Determine the (X, Y) coordinate at the center of the cell enclosing the given text.  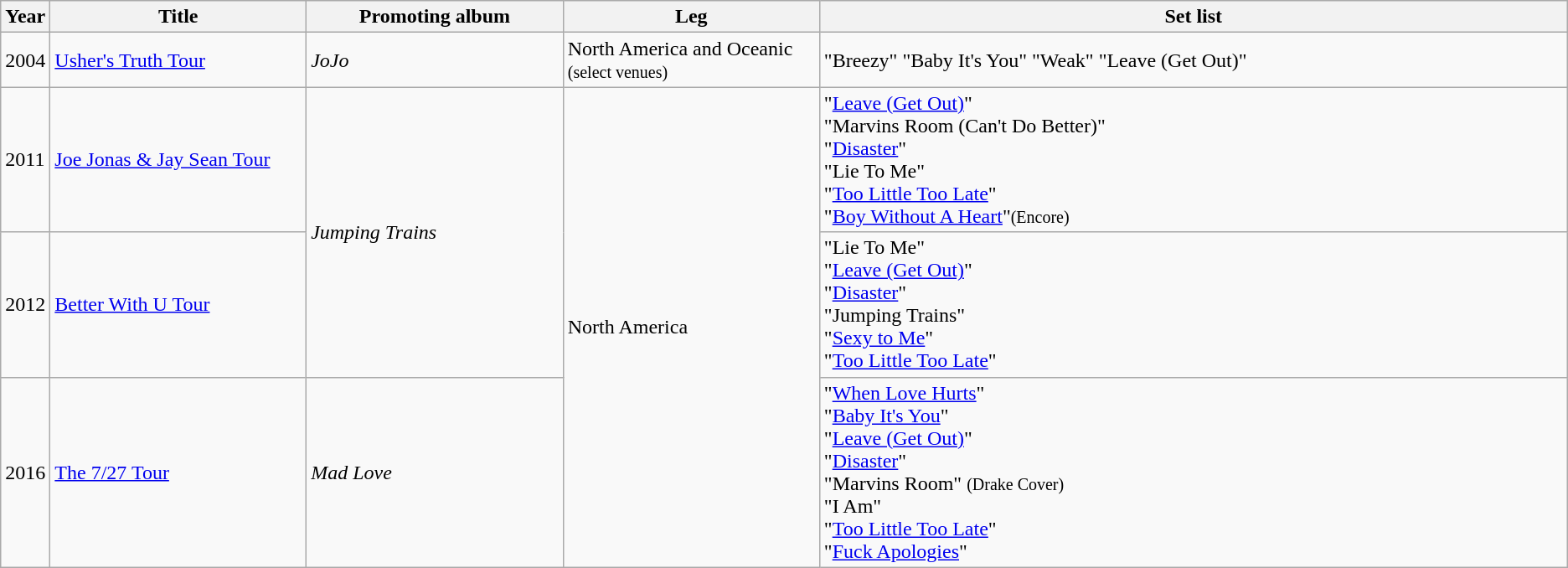
Year (25, 17)
2012 (25, 305)
Joe Jonas & Jay Sean Tour (178, 159)
2004 (25, 60)
North America and Oceanic (select venues) (691, 60)
Set list (1193, 17)
Mad Love (436, 472)
Better With U Tour (178, 305)
JoJo (436, 60)
Promoting album (436, 17)
North America (691, 327)
"Breezy" "Baby It's You" "Weak" "Leave (Get Out)" (1193, 60)
Usher's Truth Tour (178, 60)
Title (178, 17)
2016 (25, 472)
Leg (691, 17)
"Leave (Get Out)""Marvins Room (Can't Do Better)""Disaster""Lie To Me""Too Little Too Late""Boy Without A Heart"(Encore) (1193, 159)
The 7/27 Tour (178, 472)
"When Love Hurts""Baby It's You""Leave (Get Out)""Disaster""Marvins Room" (Drake Cover)"I Am""Too Little Too Late""Fuck Apologies" (1193, 472)
2011 (25, 159)
"Lie To Me""Leave (Get Out)""Disaster""Jumping Trains""Sexy to Me""Too Little Too Late" (1193, 305)
Jumping Trains (436, 232)
